Find where the given text appears and provide that cell's center as [x, y] coordinate. 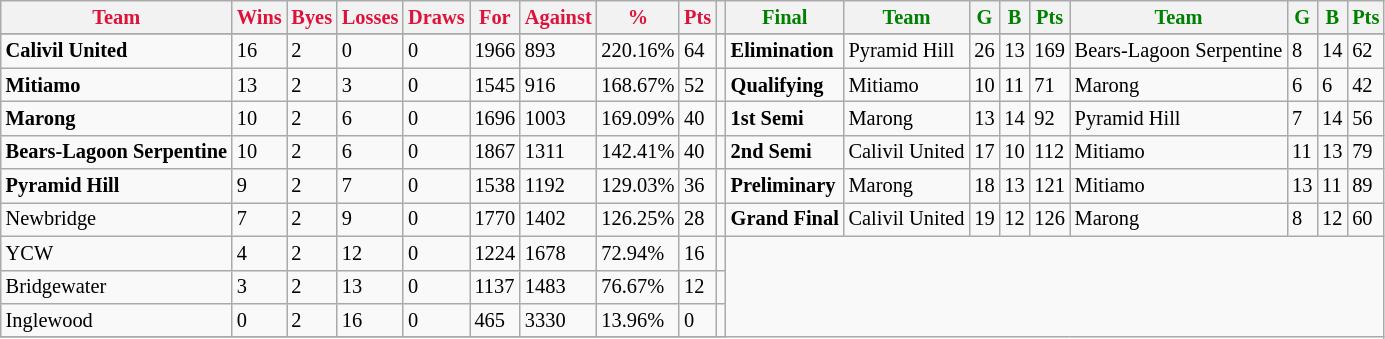
Elimination [785, 51]
1538 [495, 186]
112 [1049, 152]
13.96% [638, 320]
64 [698, 51]
1st Semi [785, 118]
169 [1049, 51]
92 [1049, 118]
Grand Final [785, 219]
1966 [495, 51]
79 [1366, 152]
% [638, 17]
129.03% [638, 186]
17 [984, 152]
Draws [436, 17]
893 [558, 51]
Preliminary [785, 186]
89 [1366, 186]
1545 [495, 85]
36 [698, 186]
121 [1049, 186]
Bridgewater [116, 287]
142.41% [638, 152]
2nd Semi [785, 152]
3330 [558, 320]
1696 [495, 118]
1402 [558, 219]
1224 [495, 253]
220.16% [638, 51]
126 [1049, 219]
42 [1366, 85]
1770 [495, 219]
28 [698, 219]
76.67% [638, 287]
71 [1049, 85]
1192 [558, 186]
1137 [495, 287]
Qualifying [785, 85]
62 [1366, 51]
Inglewood [116, 320]
YCW [116, 253]
Newbridge [116, 219]
For [495, 17]
168.67% [638, 85]
18 [984, 186]
916 [558, 85]
465 [495, 320]
126.25% [638, 219]
Wins [260, 17]
1003 [558, 118]
Final [785, 17]
26 [984, 51]
19 [984, 219]
Against [558, 17]
Byes [311, 17]
56 [1366, 118]
1867 [495, 152]
60 [1366, 219]
4 [260, 253]
1678 [558, 253]
169.09% [638, 118]
Losses [370, 17]
1311 [558, 152]
1483 [558, 287]
72.94% [638, 253]
52 [698, 85]
